Pinpoint the cell where the given text exists, returning its [x, y] midpoint coordinate. 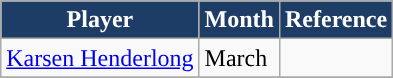
Month [239, 20]
Karsen Henderlong [100, 58]
Player [100, 20]
Reference [336, 20]
March [239, 58]
